Locate the cell with the specified text and output its [X, Y] center coordinate. 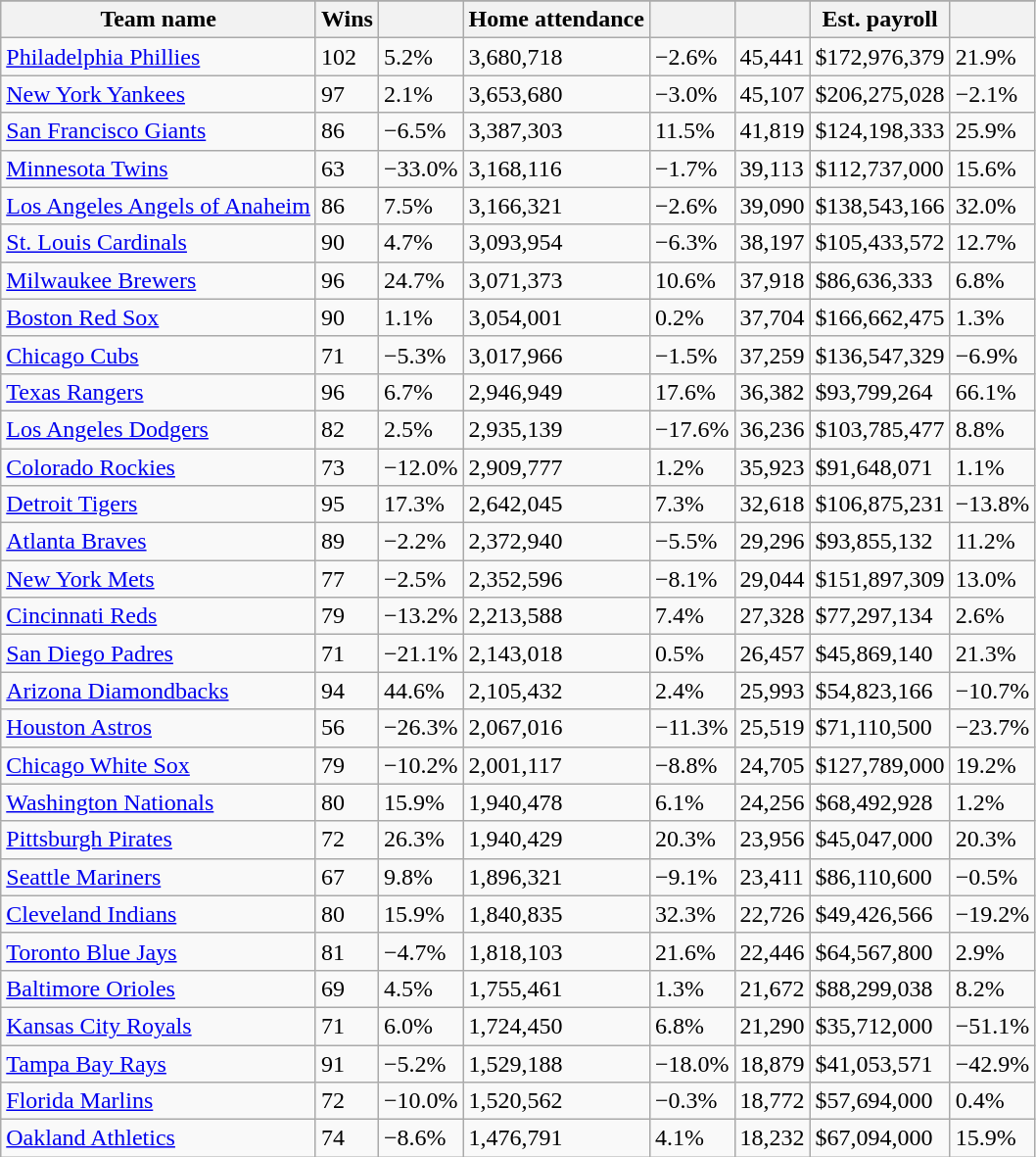
13.0% [993, 579]
2,642,045 [556, 505]
82 [347, 429]
$136,547,329 [879, 355]
56 [347, 728]
5.2% [421, 57]
−5.2% [421, 1063]
6.7% [421, 392]
$206,275,028 [879, 94]
$77,297,134 [879, 616]
12.7% [993, 243]
Cincinnati Reds [159, 616]
2,372,940 [556, 542]
−1.7% [691, 169]
−6.5% [421, 131]
−5.5% [691, 542]
2,946,949 [556, 392]
$91,648,071 [879, 467]
2,909,777 [556, 467]
Team name [159, 20]
−4.7% [421, 951]
−12.0% [421, 467]
2,143,018 [556, 653]
37,918 [772, 280]
$127,789,000 [879, 765]
45,441 [772, 57]
37,259 [772, 355]
−51.1% [993, 1026]
1,520,562 [556, 1101]
24.7% [421, 280]
Boston Red Sox [159, 317]
$88,299,038 [879, 988]
Kansas City Royals [159, 1026]
−26.3% [421, 728]
22,446 [772, 951]
102 [347, 57]
−42.9% [993, 1063]
9.8% [421, 877]
$124,198,333 [879, 131]
Seattle Mariners [159, 877]
Pittsburgh Pirates [159, 840]
$86,110,600 [879, 877]
24,705 [772, 765]
3,093,954 [556, 243]
15.6% [993, 169]
$93,855,132 [879, 542]
Los Angeles Dodgers [159, 429]
$67,094,000 [879, 1138]
1,724,450 [556, 1026]
2,001,117 [556, 765]
$106,875,231 [879, 505]
2,213,588 [556, 616]
3,680,718 [556, 57]
$68,492,928 [879, 802]
−19.2% [993, 914]
22,726 [772, 914]
2.6% [993, 616]
4.7% [421, 243]
0.4% [993, 1101]
3,168,116 [556, 169]
San Francisco Giants [159, 131]
41,819 [772, 131]
Minnesota Twins [159, 169]
3,017,966 [556, 355]
4.5% [421, 988]
29,044 [772, 579]
21,290 [772, 1026]
27,328 [772, 616]
10.6% [691, 280]
39,113 [772, 169]
6.1% [691, 802]
2,352,596 [556, 579]
$57,694,000 [879, 1101]
19.2% [993, 765]
Tampa Bay Rays [159, 1063]
18,879 [772, 1063]
21.6% [691, 951]
11.5% [691, 131]
74 [347, 1138]
$138,543,166 [879, 206]
2,105,432 [556, 691]
2.1% [421, 94]
$35,712,000 [879, 1026]
−8.6% [421, 1138]
Chicago Cubs [159, 355]
1,896,321 [556, 877]
New York Mets [159, 579]
−10.2% [421, 765]
$45,047,000 [879, 840]
7.5% [421, 206]
Los Angeles Angels of Anaheim [159, 206]
−3.0% [691, 94]
Baltimore Orioles [159, 988]
1,840,835 [556, 914]
−0.3% [691, 1101]
39,090 [772, 206]
23,956 [772, 840]
2.5% [421, 429]
Milwaukee Brewers [159, 280]
0.5% [691, 653]
−18.0% [691, 1063]
$49,426,566 [879, 914]
0.2% [691, 317]
81 [347, 951]
3,387,303 [556, 131]
25,993 [772, 691]
66.1% [993, 392]
−11.3% [691, 728]
17.6% [691, 392]
−21.1% [421, 653]
21,672 [772, 988]
7.4% [691, 616]
−5.3% [421, 355]
26.3% [421, 840]
Oakland Athletics [159, 1138]
$112,737,000 [879, 169]
San Diego Padres [159, 653]
Atlanta Braves [159, 542]
−8.1% [691, 579]
−2.2% [421, 542]
18,772 [772, 1101]
35,923 [772, 467]
95 [347, 505]
36,236 [772, 429]
32.3% [691, 914]
$172,976,379 [879, 57]
−23.7% [993, 728]
−6.3% [691, 243]
3,071,373 [556, 280]
Est. payroll [879, 20]
$41,053,571 [879, 1063]
7.3% [691, 505]
45,107 [772, 94]
Philadelphia Phillies [159, 57]
97 [347, 94]
−8.8% [691, 765]
Detroit Tigers [159, 505]
1,476,791 [556, 1138]
94 [347, 691]
25.9% [993, 131]
1,755,461 [556, 988]
$151,897,309 [879, 579]
−13.8% [993, 505]
$45,869,140 [879, 653]
2,067,016 [556, 728]
−2.5% [421, 579]
3,166,321 [556, 206]
8.2% [993, 988]
32,618 [772, 505]
Wins [347, 20]
−10.7% [993, 691]
44.6% [421, 691]
26,457 [772, 653]
89 [347, 542]
−1.5% [691, 355]
36,382 [772, 392]
−2.1% [993, 94]
$71,110,500 [879, 728]
8.8% [993, 429]
23,411 [772, 877]
69 [347, 988]
$64,567,800 [879, 951]
$166,662,475 [879, 317]
Houston Astros [159, 728]
18,232 [772, 1138]
Home attendance [556, 20]
32.0% [993, 206]
73 [347, 467]
2.9% [993, 951]
1,940,429 [556, 840]
24,256 [772, 802]
−10.0% [421, 1101]
67 [347, 877]
1,818,103 [556, 951]
4.1% [691, 1138]
77 [347, 579]
$105,433,572 [879, 243]
−9.1% [691, 877]
17.3% [421, 505]
Arizona Diamondbacks [159, 691]
Colorado Rockies [159, 467]
Cleveland Indians [159, 914]
38,197 [772, 243]
St. Louis Cardinals [159, 243]
21.3% [993, 653]
−6.9% [993, 355]
3,054,001 [556, 317]
Texas Rangers [159, 392]
2.4% [691, 691]
−13.2% [421, 616]
25,519 [772, 728]
$54,823,166 [879, 691]
$103,785,477 [879, 429]
11.2% [993, 542]
29,296 [772, 542]
91 [347, 1063]
$93,799,264 [879, 392]
New York Yankees [159, 94]
Florida Marlins [159, 1101]
Chicago White Sox [159, 765]
2,935,139 [556, 429]
21.9% [993, 57]
Washington Nationals [159, 802]
−17.6% [691, 429]
63 [347, 169]
−33.0% [421, 169]
6.0% [421, 1026]
37,704 [772, 317]
3,653,680 [556, 94]
Toronto Blue Jays [159, 951]
1,940,478 [556, 802]
1,529,188 [556, 1063]
$86,636,333 [879, 280]
−0.5% [993, 877]
